Provide the (X, Y) coordinate of the cell's center where the given text is located.  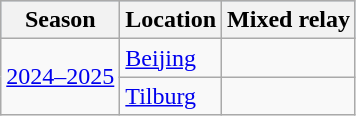
Beijing (171, 58)
Mixed relay (289, 20)
2024–2025 (60, 77)
Location (171, 20)
Season (60, 20)
Tilburg (171, 96)
